Capture the cell that displays the provided text and extract its (X, Y) central coordinate. 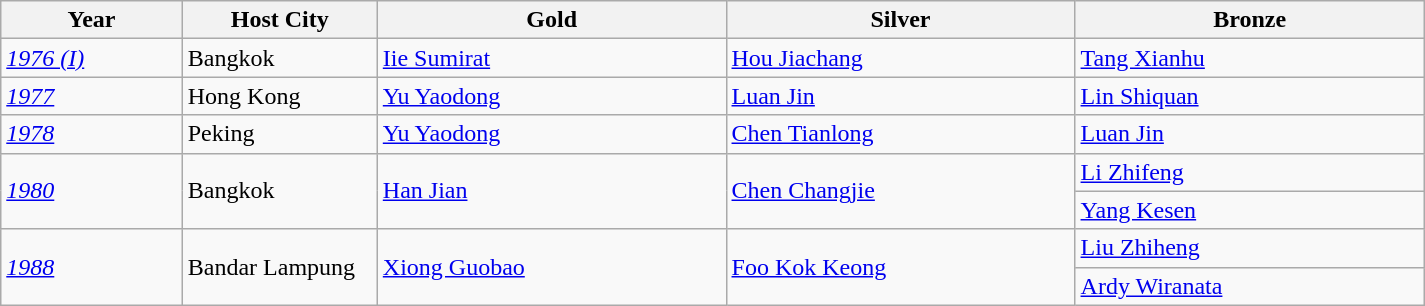
1980 (92, 191)
Bandar Lampung (280, 267)
Xiong Guobao (552, 267)
Lin Shiquan (1250, 96)
Tang Xianhu (1250, 58)
Peking (280, 134)
Liu Zhiheng (1250, 248)
Hong Kong (280, 96)
Yang Kesen (1250, 210)
1976 (I) (92, 58)
Li Zhifeng (1250, 172)
Ardy Wiranata (1250, 286)
1978 (92, 134)
Hou Jiachang (900, 58)
Silver (900, 20)
Chen Tianlong (900, 134)
1988 (92, 267)
Bronze (1250, 20)
Chen Changjie (900, 191)
Gold (552, 20)
Foo Kok Keong (900, 267)
1977 (92, 96)
Han Jian (552, 191)
Iie Sumirat (552, 58)
Year (92, 20)
Host City (280, 20)
